Pinpoint the cell where the given text exists, returning its (x, y) midpoint coordinate. 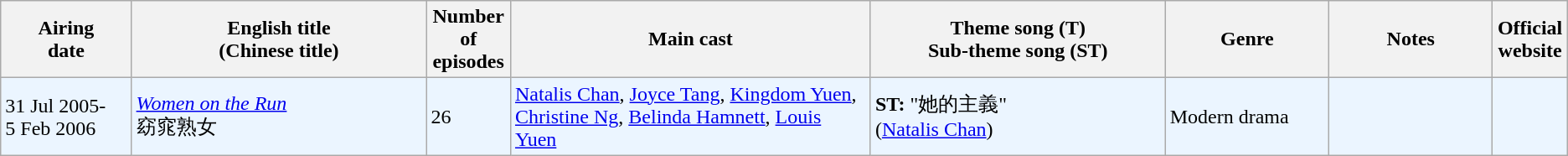
Natalis Chan, Joyce Tang, Kingdom Yuen, Christine Ng, Belinda Hamnett, Louis Yuen (690, 117)
Number of episodes (469, 39)
Notes (1411, 39)
Official website (1529, 39)
English title (Chinese title) (279, 39)
ST: "她的主義" (Natalis Chan) (1018, 117)
Theme song (T) Sub-theme song (ST) (1018, 39)
Main cast (690, 39)
Airingdate (66, 39)
26 (469, 117)
Genre (1246, 39)
31 Jul 2005- 5 Feb 2006 (66, 117)
Women on the Run 窈窕熟女 (279, 117)
Modern drama (1246, 117)
